Output the (x, y) coordinate of the center of the cell containing the given text.  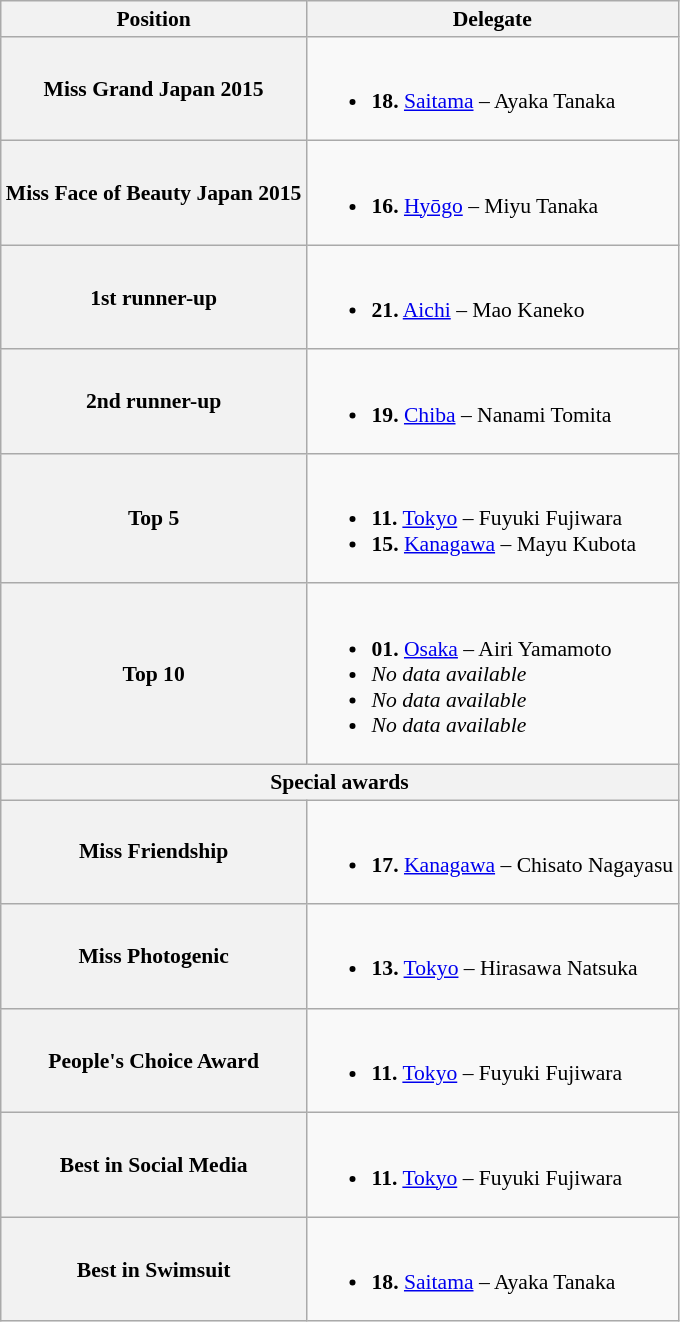
Delegate (492, 19)
Position (154, 19)
Miss Friendship (154, 852)
Best in Social Media (154, 1165)
01. Osaka – Airi YamamotoNo data availableNo data availableNo data available (492, 674)
16. Hyōgo – Miyu Tanaka (492, 193)
11. Tokyo – Fuyuki Fujiwara15. Kanagawa – Mayu Kubota (492, 519)
Top 5 (154, 519)
17. Kanagawa – Chisato Nagayasu (492, 852)
Miss Photogenic (154, 956)
Miss Face of Beauty Japan 2015 (154, 193)
21. Aichi – Mao Kaneko (492, 297)
Miss Grand Japan 2015 (154, 89)
Best in Swimsuit (154, 1269)
People's Choice Award (154, 1061)
19. Chiba – Nanami Tomita (492, 402)
Special awards (340, 783)
2nd runner-up (154, 402)
13. Tokyo – Hirasawa Natsuka (492, 956)
Top 10 (154, 674)
1st runner-up (154, 297)
